Pinpoint the cell where the given text exists, returning its [X, Y] midpoint coordinate. 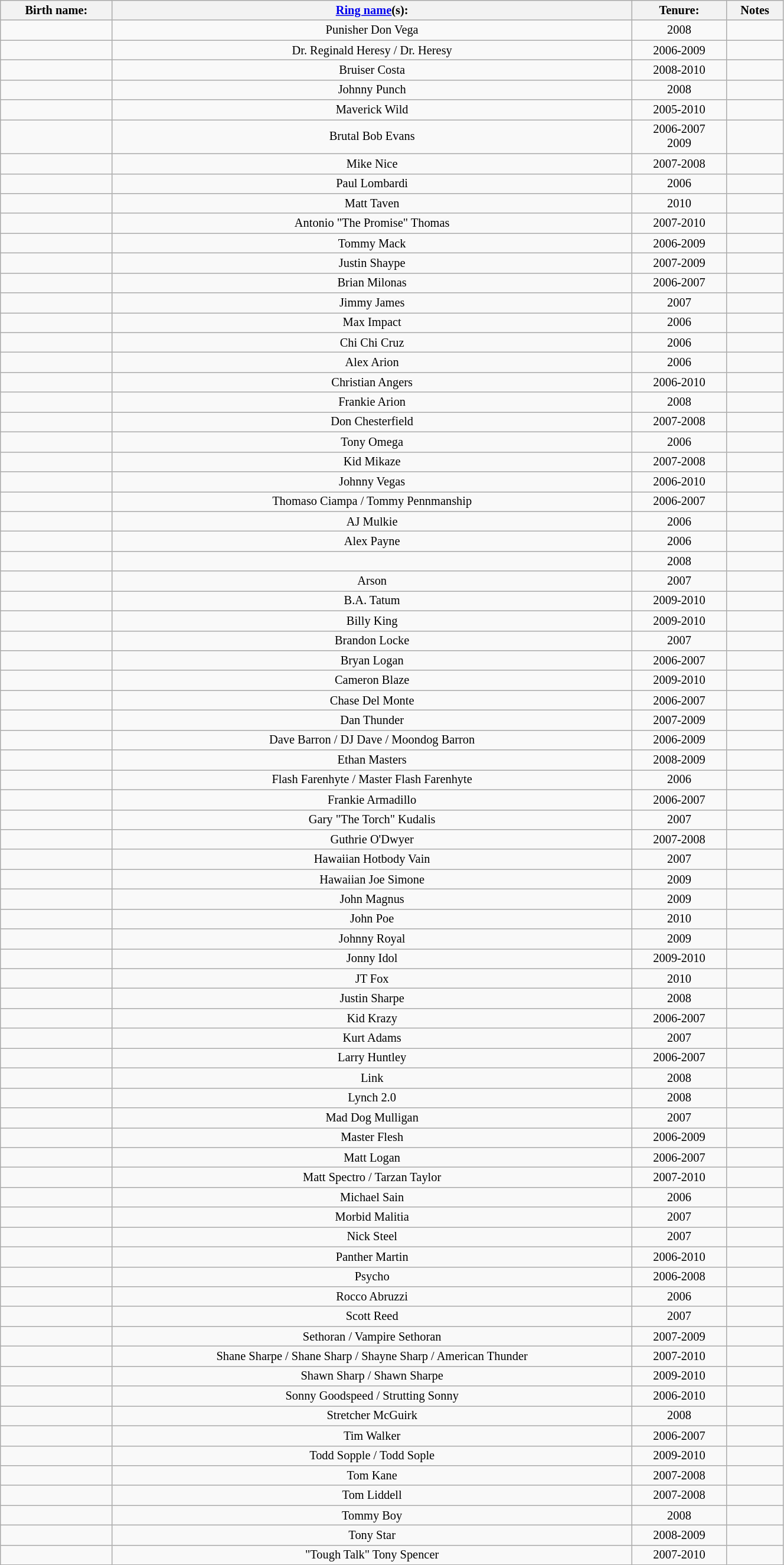
Tenure: [679, 10]
Tommy Boy [372, 1515]
Johnny Royal [372, 939]
Matt Logan [372, 1158]
Frankie Armadillo [372, 800]
Matt Taven [372, 203]
Dr. Reginald Heresy / Dr. Heresy [372, 50]
Punisher Don Vega [372, 30]
Rocco Abruzzi [372, 1296]
Jonny Idol [372, 958]
2008-2010 [679, 70]
Max Impact [372, 322]
Larry Huntley [372, 1058]
Ethan Masters [372, 760]
Chi Chi Cruz [372, 343]
Link [372, 1078]
Don Chesterfield [372, 422]
Stretcher McGuirk [372, 1416]
Cameron Blaze [372, 680]
B.A. Tatum [372, 601]
2005-2010 [679, 110]
Morbid Malitia [372, 1217]
Shane Sharpe / Shane Sharp / Shayne Sharp / American Thunder [372, 1356]
Christian Angers [372, 382]
Kid Mikaze [372, 462]
Chase Del Monte [372, 700]
Scott Reed [372, 1316]
2006-2008 [679, 1277]
Frankie Arion [372, 402]
"Tough Talk" Tony Spencer [372, 1555]
Tony Star [372, 1535]
Tom Liddell [372, 1495]
Paul Lombardi [372, 184]
Maverick Wild [372, 110]
Thomaso Ciampa / Tommy Pennmanship [372, 501]
Justin Shaype [372, 263]
Sethoran / Vampire Sethoran [372, 1336]
Alex Arion [372, 362]
Michael Sain [372, 1197]
Panther Martin [372, 1257]
Kid Krazy [372, 1018]
Alex Payne [372, 541]
John Poe [372, 919]
Johnny Punch [372, 90]
2006-20072009 [679, 136]
Kurt Adams [372, 1038]
Birth name: [57, 10]
Antonio "The Promise" Thomas [372, 223]
Mike Nice [372, 164]
Gary "The Torch" Kudalis [372, 820]
Todd Sopple / Todd Sople [372, 1456]
Tommy Mack [372, 243]
Dave Barron / DJ Dave / Moondog Barron [372, 740]
Notes [755, 10]
Master Flesh [372, 1137]
Ring name(s): [372, 10]
Johnny Vegas [372, 481]
Dan Thunder [372, 720]
Hawaiian Joe Simone [372, 879]
Hawaiian Hotbody Vain [372, 859]
Justin Sharpe [372, 999]
Bryan Logan [372, 660]
Brutal Bob Evans [372, 136]
Psycho [372, 1277]
Tim Walker [372, 1436]
Sonny Goodspeed / Strutting Sonny [372, 1396]
Jimmy James [372, 303]
Billy King [372, 621]
Arson [372, 581]
John Magnus [372, 899]
Guthrie O'Dwyer [372, 839]
Flash Farenhyte / Master Flash Farenhyte [372, 780]
Brian Milonas [372, 283]
Brandon Locke [372, 641]
Tom Kane [372, 1475]
Mad Dog Mulligan [372, 1117]
Matt Spectro / Tarzan Taylor [372, 1177]
Shawn Sharp / Shawn Sharpe [372, 1376]
Nick Steel [372, 1237]
Tony Omega [372, 442]
AJ Mulkie [372, 521]
JT Fox [372, 979]
Bruiser Costa [372, 70]
Lynch 2.0 [372, 1098]
